Return the [X, Y] coordinate for the center point of the cell that contains the specified text.  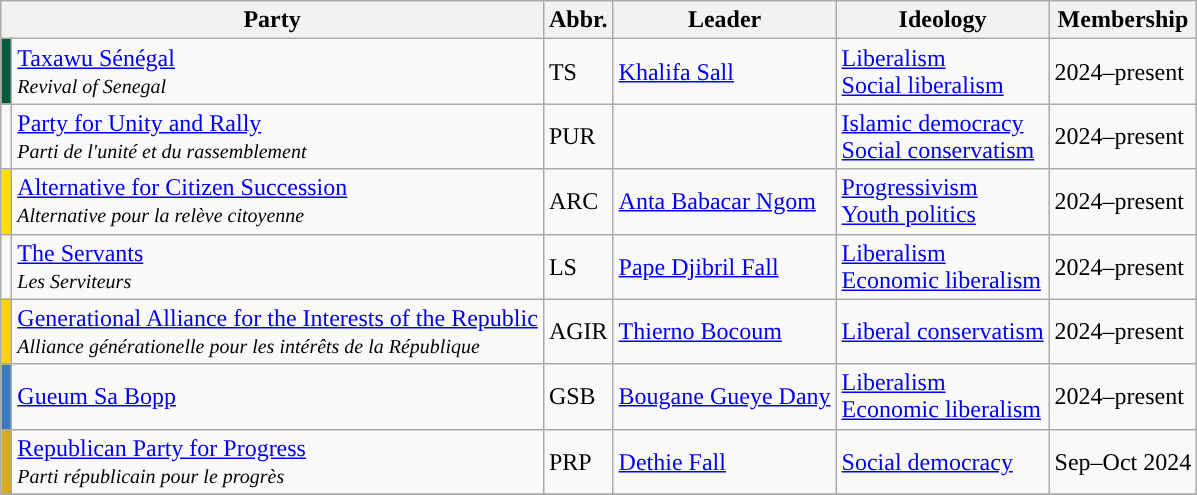
Abbr. [578, 20]
Republican Party for ProgressParti républicain pour le progrès [278, 462]
Alternative for Citizen SuccessionAlternative pour la relève citoyenne [278, 202]
Dethie Fall [724, 462]
Party [272, 20]
Social democracy [942, 462]
Gueum Sa Bopp [278, 396]
AGIR [578, 332]
Taxawu SénégalRevival of Senegal [278, 72]
Anta Babacar Ngom [724, 202]
Leader [724, 20]
ProgressivismYouth politics [942, 202]
LiberalismSocial liberalism [942, 72]
PUR [578, 136]
The ServantsLes Serviteurs [278, 266]
PRP [578, 462]
Generational Alliance for the Interests of the RepublicAlliance générationelle pour les intérêts de la République [278, 332]
Ideology [942, 20]
Membership [1123, 20]
Pape Djibril Fall [724, 266]
Liberal conservatism [942, 332]
LS [578, 266]
Thierno Bocoum [724, 332]
Islamic democracySocial conservatism [942, 136]
Sep–Oct 2024 [1123, 462]
GSB [578, 396]
ARC [578, 202]
Bougane Gueye Dany [724, 396]
Party for Unity and RallyParti de l'unité et du rassemblement [278, 136]
Khalifa Sall [724, 72]
TS [578, 72]
